Output the (X, Y) coordinate of the center of the cell containing the given text.  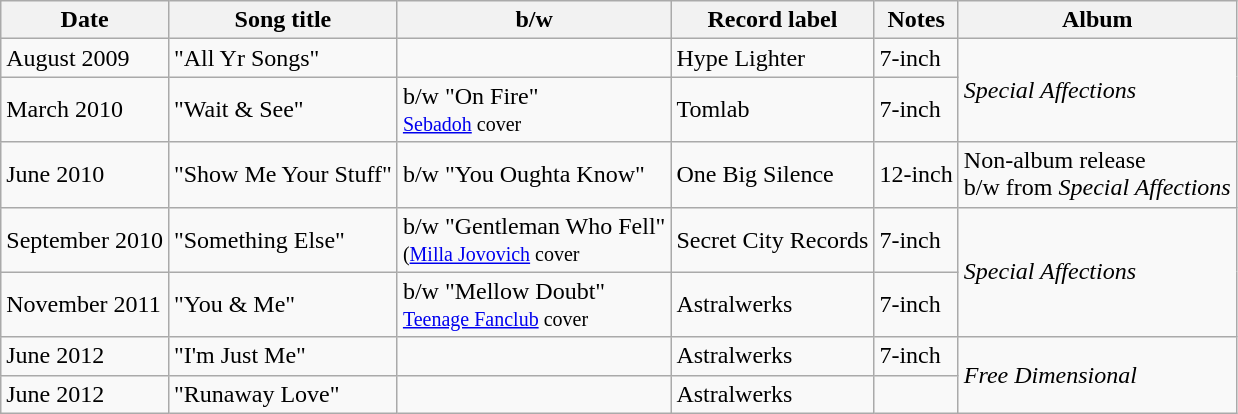
b/w (534, 20)
b/w "On Fire"Sebadoh cover (534, 110)
Free Dimensional (1097, 375)
Tomlab (772, 110)
Notes (916, 20)
b/w "You Oughta Know" (534, 174)
"Wait & See" (282, 110)
b/w "Gentleman Who Fell"(Milla Jovovich cover (534, 240)
"Show Me Your Stuff" (282, 174)
"All Yr Songs" (282, 58)
November 2011 (85, 304)
"Runaway Love" (282, 394)
Record label (772, 20)
September 2010 (85, 240)
One Big Silence (772, 174)
June 2010 (85, 174)
Album (1097, 20)
Date (85, 20)
b/w "Mellow Doubt"Teenage Fanclub cover (534, 304)
Hype Lighter (772, 58)
Song title (282, 20)
Non-album release b/w from Special Affections (1097, 174)
March 2010 (85, 110)
12-inch (916, 174)
"You & Me" (282, 304)
"Something Else" (282, 240)
August 2009 (85, 58)
Secret City Records (772, 240)
"I'm Just Me" (282, 356)
